Determine the [x, y] coordinate at the center of the cell enclosing the given text.  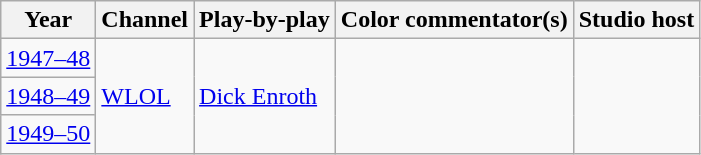
1949–50 [48, 134]
Studio host [636, 20]
Year [48, 20]
Color commentator(s) [454, 20]
1948–49 [48, 96]
Dick Enroth [265, 96]
Play-by-play [265, 20]
WLOL [145, 96]
Channel [145, 20]
1947–48 [48, 58]
